Detect which cell encompasses the target text, then output its (x, y) center coordinate. 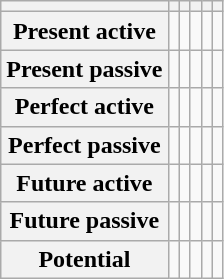
Perfect active (84, 107)
Present active (84, 31)
Future passive (84, 221)
Future active (84, 183)
Potential (84, 259)
Perfect passive (84, 145)
Present passive (84, 69)
